Determine the [X, Y] coordinate at the center of the cell enclosing the given text.  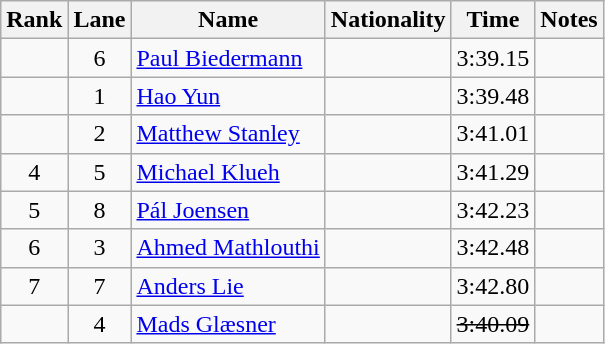
Rank [34, 20]
3:39.48 [493, 96]
3:39.15 [493, 58]
Hao Yun [228, 96]
8 [100, 210]
Pál Joensen [228, 210]
Lane [100, 20]
3:41.29 [493, 172]
Nationality [388, 20]
Paul Biedermann [228, 58]
Anders Lie [228, 286]
Name [228, 20]
3 [100, 248]
2 [100, 134]
3:40.09 [493, 324]
Matthew Stanley [228, 134]
3:42.23 [493, 210]
3:42.48 [493, 248]
Mads Glæsner [228, 324]
Ahmed Mathlouthi [228, 248]
Michael Klueh [228, 172]
1 [100, 96]
Notes [569, 20]
Time [493, 20]
3:41.01 [493, 134]
3:42.80 [493, 286]
